Return [X, Y] of the center of cell containing provided text 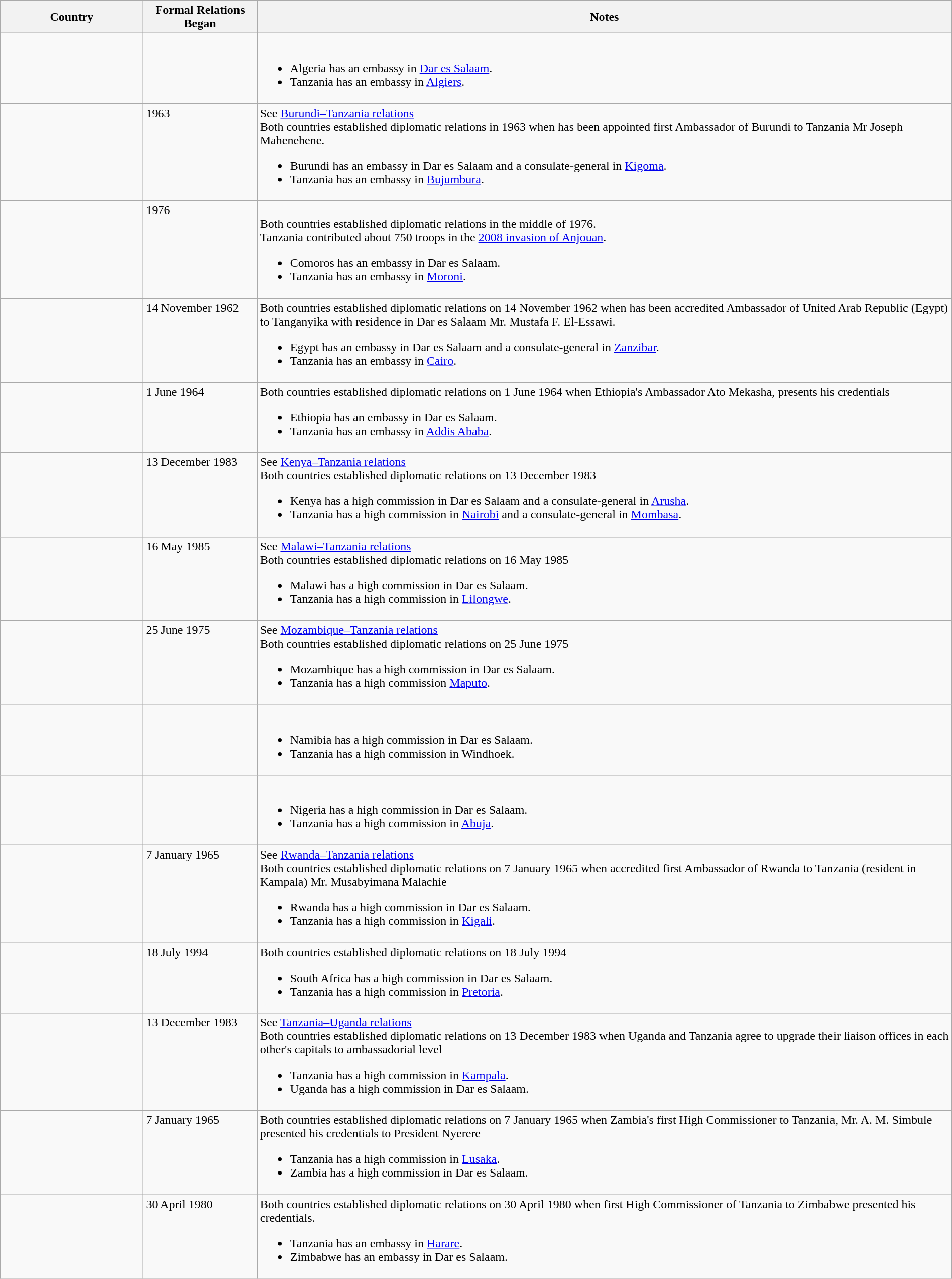
Namibia has a high commission in Dar es Salaam.Tanzania has a high commission in Windhoek. [605, 739]
16 May 1985 [200, 579]
18 July 1994 [200, 978]
Formal Relations Began [200, 17]
14 November 1962 [200, 341]
Notes [605, 17]
1963 [200, 152]
1976 [200, 250]
Country [72, 17]
Algeria has an embassy in Dar es Salaam.Tanzania has an embassy in Algiers. [605, 68]
25 June 1975 [200, 662]
30 April 1980 [200, 1237]
Nigeria has a high commission in Dar es Salaam.Tanzania has a high commission in Abuja. [605, 810]
1 June 1964 [200, 417]
